For the text-containing cell, return its midpoint in (X, Y) coordinate format. 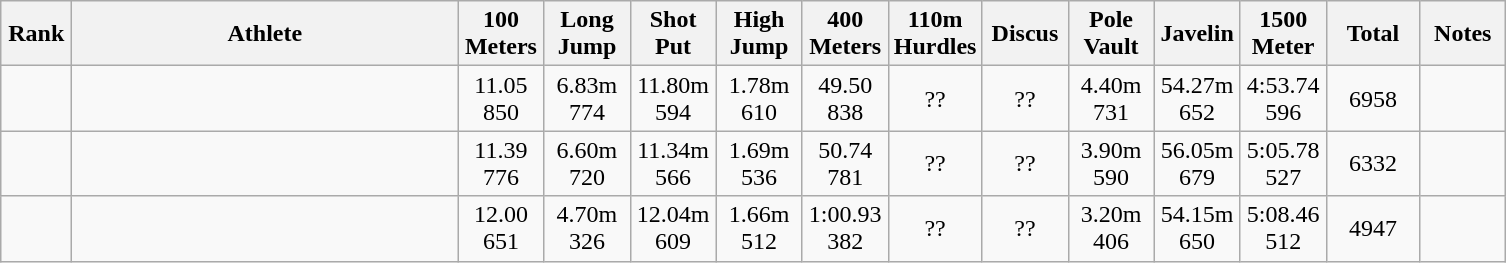
11.05850 (501, 98)
110m Hurdles (935, 34)
12.04m609 (673, 228)
5:05.78527 (1283, 164)
6958 (1373, 98)
3.20m406 (1111, 228)
400 Meters (845, 34)
High Jump (759, 34)
Shot Put (673, 34)
11.39776 (501, 164)
6332 (1373, 164)
Long Jump (587, 34)
4947 (1373, 228)
54.27m652 (1197, 98)
1500 Meter (1283, 34)
Total (1373, 34)
Notes (1463, 34)
49.50838 (845, 98)
6.83m774 (587, 98)
4.70m326 (587, 228)
6.60m720 (587, 164)
Rank (36, 34)
1.78m610 (759, 98)
4.40m731 (1111, 98)
100 Meters (501, 34)
12.00651 (501, 228)
11.80m594 (673, 98)
1.66m512 (759, 228)
3.90m590 (1111, 164)
Athlete (265, 34)
1:00.93382 (845, 228)
Discus (1025, 34)
4:53.74596 (1283, 98)
Pole Vault (1111, 34)
11.34m566 (673, 164)
50.74781 (845, 164)
1.69m536 (759, 164)
Javelin (1197, 34)
56.05m679 (1197, 164)
5:08.46512 (1283, 228)
54.15m650 (1197, 228)
